Detect which cell encompasses the target text, then output its [X, Y] center coordinate. 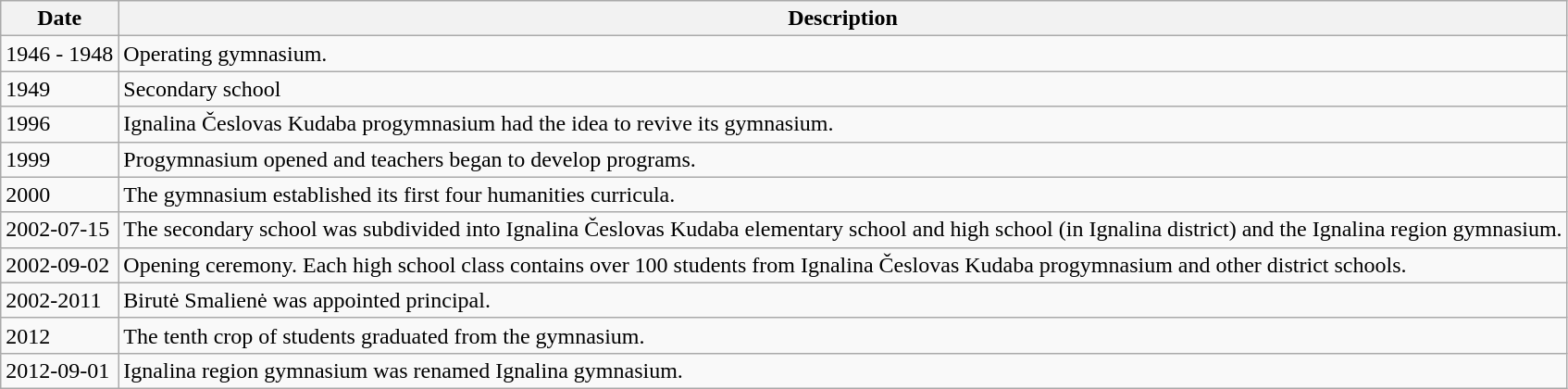
1946 - 1948 [59, 54]
Birutė Smalienė was appointed principal. [842, 300]
1999 [59, 159]
The gymnasium established its first four humanities curricula. [842, 194]
2002-09-02 [59, 265]
2002-07-15 [59, 230]
The tenth crop of students graduated from the gymnasium. [842, 335]
Secondary school [842, 89]
Operating gymnasium. [842, 54]
Description [842, 19]
Ignalina region gymnasium was renamed Ignalina gymnasium. [842, 370]
1949 [59, 89]
Opening ceremony. Each high school class contains over 100 students from Ignalina Česlovas Kudaba progymnasium and other district schools. [842, 265]
2000 [59, 194]
Progymnasium opened and teachers began to develop programs. [842, 159]
2012 [59, 335]
Date [59, 19]
2002-2011 [59, 300]
1996 [59, 124]
Ignalina Česlovas Kudaba progymnasium had the idea to revive its gymnasium. [842, 124]
2012-09-01 [59, 370]
